Determine the (X, Y) coordinate at the center of the cell enclosing the given text.  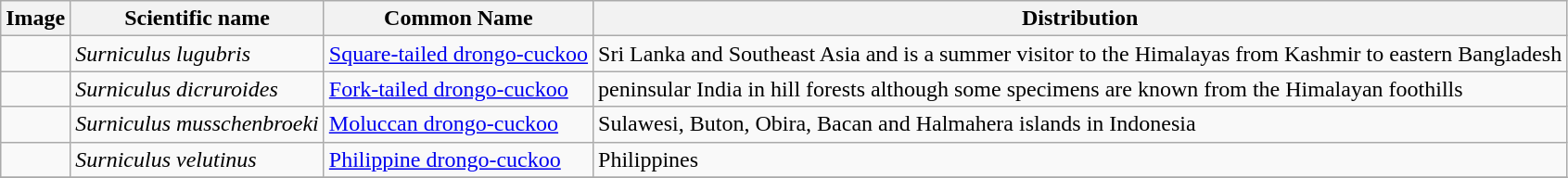
Image (35, 19)
Sulawesi, Buton, Obira, Bacan and Halmahera islands in Indonesia (1080, 124)
Surniculus velutinus (197, 159)
Surniculus musschenbroeki (197, 124)
Sri Lanka and Southeast Asia and is a summer visitor to the Himalayas from Kashmir to eastern Bangladesh (1080, 54)
Philippine drongo-cuckoo (458, 159)
Distribution (1080, 19)
peninsular India in hill forests although some specimens are known from the Himalayan foothills (1080, 89)
Surniculus lugubris (197, 54)
Common Name (458, 19)
Surniculus dicruroides (197, 89)
Philippines (1080, 159)
Moluccan drongo-cuckoo (458, 124)
Fork-tailed drongo-cuckoo (458, 89)
Square-tailed drongo-cuckoo (458, 54)
Scientific name (197, 19)
